Detect which cell encompasses the target text, then output its (x, y) center coordinate. 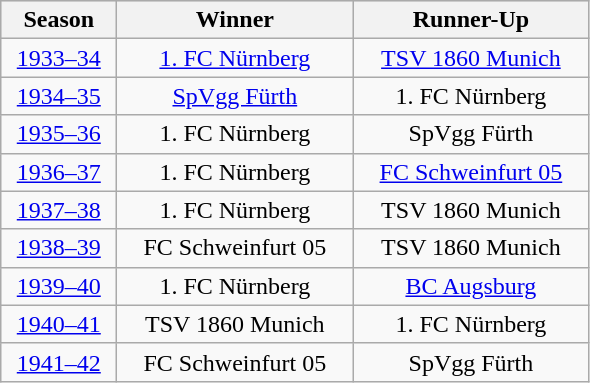
1934–35 (59, 96)
1938–39 (59, 248)
1933–34 (59, 58)
Winner (235, 20)
Runner-Up (471, 20)
1935–36 (59, 134)
Season (59, 20)
1936–37 (59, 172)
1939–40 (59, 286)
1940–41 (59, 324)
1937–38 (59, 210)
BC Augsburg (471, 286)
1941–42 (59, 362)
